Scan for the cell matching the given text and deliver its (x, y) coordinate at center. 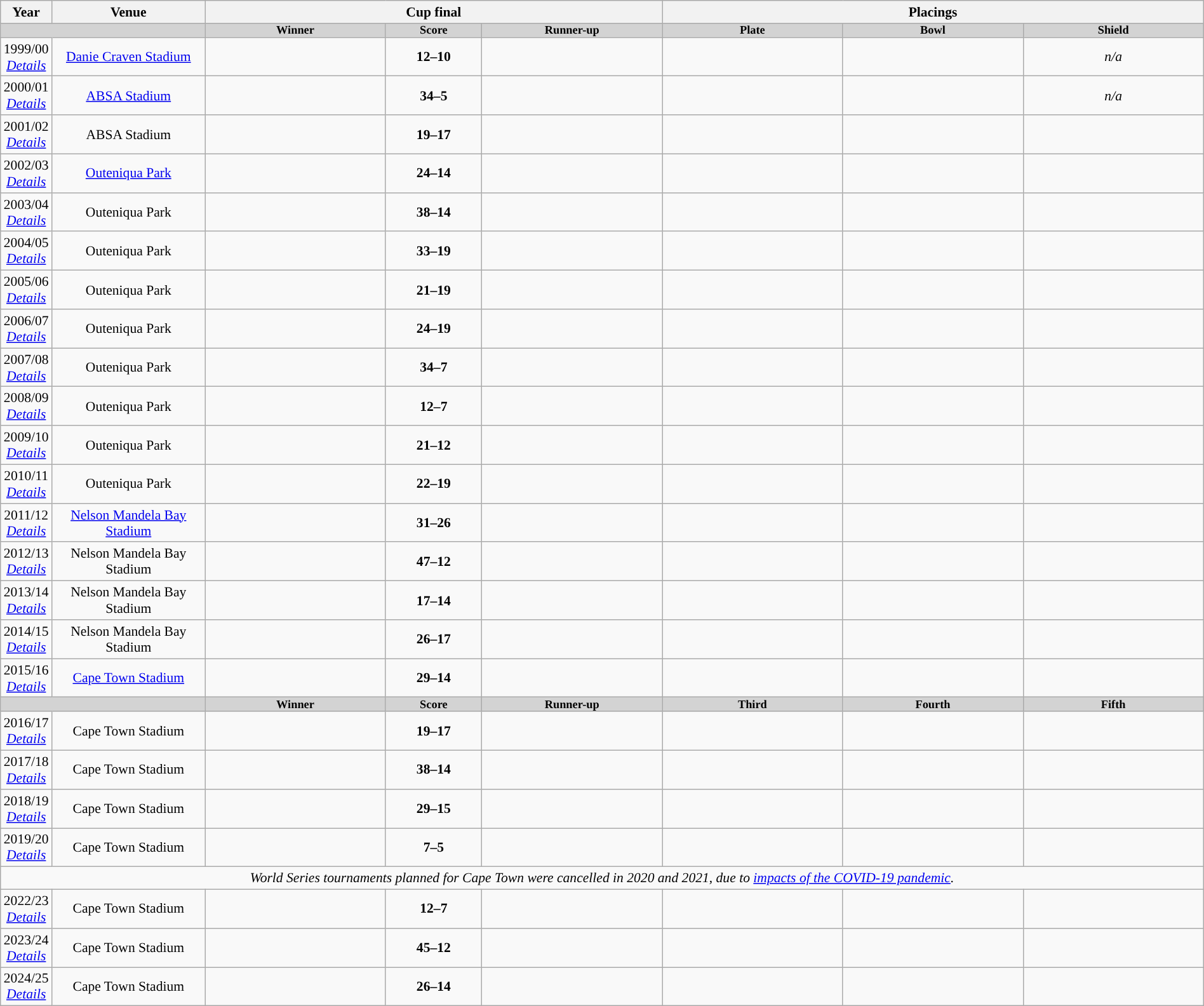
Danie Craven Stadium (128, 57)
2003/04 Details (27, 212)
22–19 (434, 484)
Shield (1113, 30)
2010/11 Details (27, 484)
17–14 (434, 601)
45–12 (434, 948)
Cup final (434, 12)
1999/00 Details (27, 57)
World Series tournaments planned for Cape Town were cancelled in 2020 and 2021, due to impacts of the COVID-19 pandemic. (602, 878)
2005/06 Details (27, 290)
Fourth (933, 704)
2007/08 Details (27, 367)
Bowl (933, 30)
21–12 (434, 445)
21–19 (434, 290)
2008/09 Details (27, 406)
Year (27, 12)
2009/10 Details (27, 445)
34–7 (434, 367)
24–14 (434, 173)
2004/05 Details (27, 251)
2019/20 Details (27, 847)
2015/16 Details (27, 678)
34–5 (434, 95)
2001/02 Details (27, 135)
26–14 (434, 987)
29–14 (434, 678)
2002/03 Details (27, 173)
24–19 (434, 329)
Third (752, 704)
12–10 (434, 57)
Fifth (1113, 704)
29–15 (434, 809)
7–5 (434, 847)
47–12 (434, 561)
2017/18 Details (27, 770)
Venue (128, 12)
2022/23Details (27, 909)
Placings (933, 12)
2018/19 Details (27, 809)
2024/25Details (27, 987)
2014/15 Details (27, 639)
2006/07 Details (27, 329)
2023/24Details (27, 948)
33–19 (434, 251)
2000/01 Details (27, 95)
2013/14 Details (27, 601)
2012/13 Details (27, 561)
2016/17 Details (27, 732)
2011/12 Details (27, 523)
31–26 (434, 523)
Plate (752, 30)
26–17 (434, 639)
